Capture the cell that displays the provided text and extract its [x, y] central coordinate. 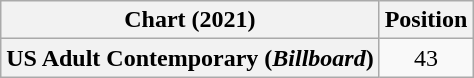
US Adult Contemporary (Billboard) [190, 58]
Chart (2021) [190, 20]
43 [426, 58]
Position [426, 20]
